Extract the [x, y] coordinate from the center of the cell holding the provided text.  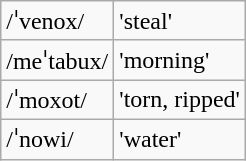
'water' [180, 139]
'steal' [180, 21]
/ˈvenox/ [58, 21]
'morning' [180, 60]
/meˈtabux/ [58, 60]
/ˈnowi/ [58, 139]
'torn, ripped' [180, 100]
/ˈmoxot/ [58, 100]
